Return the (x, y) coordinate for the center point of the cell that contains the specified text.  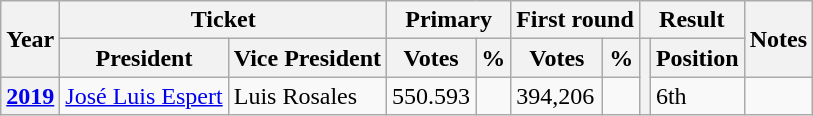
Luis Rosales (307, 96)
José Luis Espert (144, 96)
550.593 (432, 96)
Notes (778, 39)
6th (697, 96)
Result (692, 20)
Position (697, 58)
394,206 (557, 96)
Year (30, 39)
Vice President (307, 58)
President (144, 58)
Ticket (224, 20)
2019 (30, 96)
First round (576, 20)
Primary (449, 20)
